Find where the given text appears and provide that cell's center as (X, Y) coordinate. 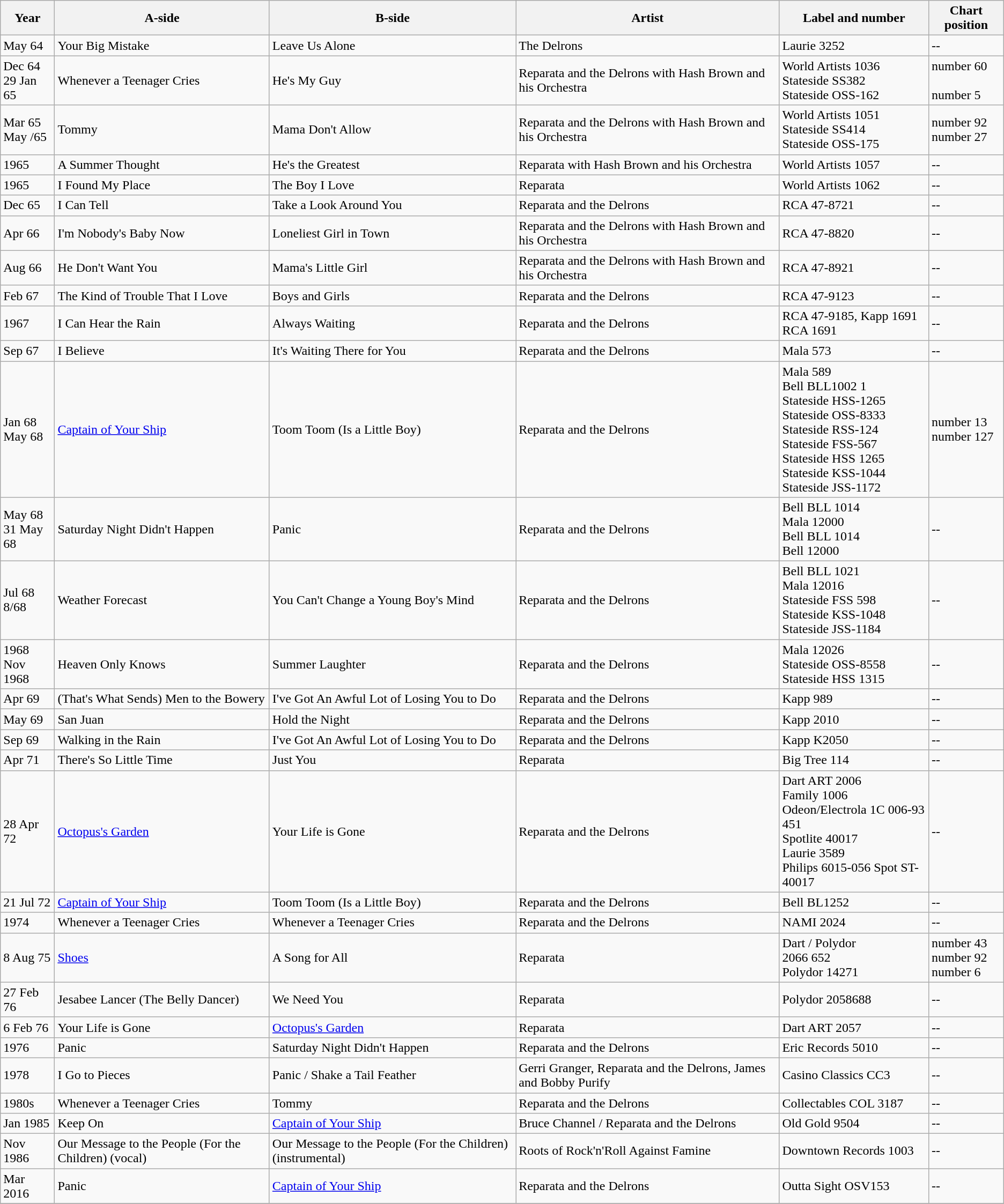
It's Waiting There for You (393, 351)
He's My Guy (393, 80)
Sep 69 (28, 740)
Leave Us Alone (393, 46)
Dart / Polydor2066 652 Polydor 14271 (854, 957)
May 69 (28, 719)
The Delrons (648, 46)
Take a Look Around You (393, 205)
1980s (28, 1103)
Gerri Granger, Reparata and the Delrons, James and Bobby Purify (648, 1075)
RCA 47-9123 (854, 295)
Bell BLL 1014 Mala 12000 Bell BLL 1014 Bell 12000 (854, 530)
Walking in the Rain (162, 740)
Mala 12026 Stateside OSS-8558 Stateside HSS 1315 (854, 664)
World Artists 1051 Stateside SS414 Stateside OSS-175 (854, 130)
Jan 68 May 68 (28, 429)
B-side (393, 18)
Panic / Shake a Tail Feather (393, 1075)
Mala 573 (854, 351)
Label and number (854, 18)
Chart position (966, 18)
Nov 1986 (28, 1151)
6 Feb 76 (28, 1027)
Jul 68 8/68 (28, 600)
RCA 47-8921 (854, 268)
I Found My Place (162, 185)
The Kind of Trouble That I Love (162, 295)
Reparata with Hash Brown and his Orchestra (648, 165)
He's the Greatest (393, 165)
1967 (28, 323)
Eric Records 5010 (854, 1047)
RCA 47-9185, Kapp 1691 RCA 1691 (854, 323)
1976 (28, 1047)
Bruce Channel / Reparata and the Delrons (648, 1124)
Downtown Records 1003 (854, 1151)
Hold the Night (393, 719)
There's So Little Time (162, 760)
Our Message to the People (For the Children) (vocal) (162, 1151)
The Boy I Love (393, 185)
San Juan (162, 719)
Loneliest Girl in Town (393, 233)
number 43 number 92 number 6 (966, 957)
RCA 47-8721 (854, 205)
May 68 31 May 68 (28, 530)
Always Waiting (393, 323)
Sep 67 (28, 351)
Year (28, 18)
Just You (393, 760)
Boys and Girls (393, 295)
number 92 number 27 (966, 130)
Your Big Mistake (162, 46)
A-side (162, 18)
1968 Nov 1968 (28, 664)
Apr 71 (28, 760)
World Artists 1036 Stateside SS382 Stateside OSS-162 (854, 80)
Outta Sight OSV153 (854, 1186)
27 Feb 76 (28, 999)
1978 (28, 1075)
We Need You (393, 999)
Heaven Only Knows (162, 664)
Dart ART 2057 (854, 1027)
Mar 2016 (28, 1186)
Roots of Rock'n'Roll Against Famine (648, 1151)
Artist (648, 18)
World Artists 1062 (854, 185)
May 64 (28, 46)
Keep On (162, 1124)
Old Gold 9504 (854, 1124)
Jesabee Lancer (The Belly Dancer) (162, 999)
Shoes (162, 957)
Bell BLL 1021 Mala 12016 Stateside FSS 598 Stateside KSS-1048 Stateside JSS-1184 (854, 600)
Jan 1985 (28, 1124)
Apr 69 (28, 699)
Summer Laughter (393, 664)
Mama Don't Allow (393, 130)
Bell BL1252 (854, 902)
A Song for All (393, 957)
A Summer Thought (162, 165)
Apr 66 (28, 233)
Dec 64 29 Jan 65 (28, 80)
I Can Hear the Rain (162, 323)
Aug 66 (28, 268)
8 Aug 75 (28, 957)
number 13 number 127 (966, 429)
Feb 67 (28, 295)
You Can't Change a Young Boy's Mind (393, 600)
number 60 number 5 (966, 80)
RCA 47-8820 (854, 233)
I Believe (162, 351)
Casino Classics CC3 (854, 1075)
(That's What Sends) Men to the Bowery (162, 699)
Collectables COL 3187 (854, 1103)
NAMI 2024 (854, 923)
World Artists 1057 (854, 165)
I Can Tell (162, 205)
Weather Forecast (162, 600)
Laurie 3252 (854, 46)
Big Tree 114 (854, 760)
He Don't Want You (162, 268)
1974 (28, 923)
Kapp K2050 (854, 740)
I Go to Pieces (162, 1075)
Kapp 989 (854, 699)
Kapp 2010 (854, 719)
Polydor 2058688 (854, 999)
Our Message to the People (For the Children) (instrumental) (393, 1151)
21 Jul 72 (28, 902)
Dart ART 2006 Family 1006 Odeon/Electrola 1C 006-93 451 Spotlite 40017 Laurie 3589 Philips 6015-056 Spot ST-40017 (854, 831)
28 Apr 72 (28, 831)
Mar 65 May /65 (28, 130)
Dec 65 (28, 205)
I'm Nobody's Baby Now (162, 233)
Mama's Little Girl (393, 268)
